Detect which cell encompasses the target text, then output its (x, y) center coordinate. 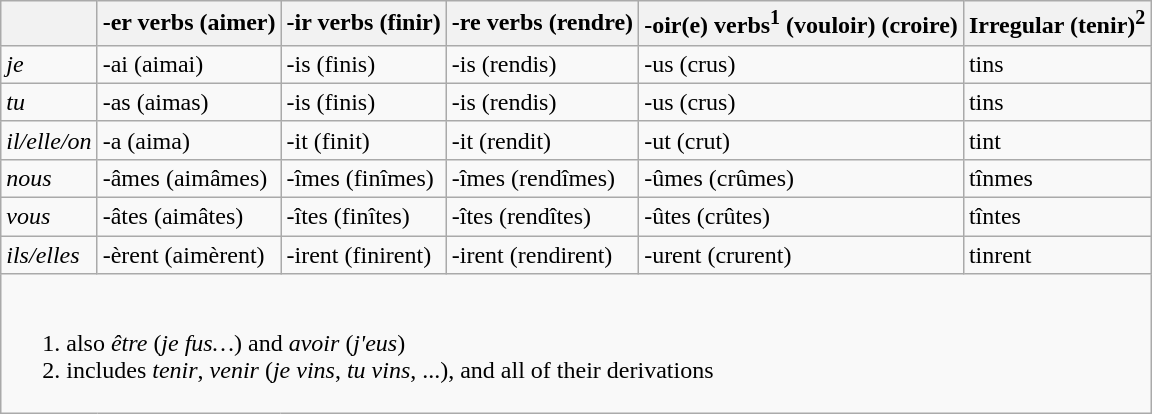
-âtes (aimâtes) (189, 217)
-a (aima) (189, 140)
tint (1056, 140)
-îtes (rendîtes) (542, 217)
-ûtes (crûtes) (802, 217)
je (49, 64)
tu (49, 102)
tînmes (1056, 178)
-it (finit) (364, 140)
-îmes (finîmes) (364, 178)
-as (aimas) (189, 102)
Irregular (tenir)2 (1056, 24)
tîntes (1056, 217)
ils/elles (49, 255)
-ir verbs (finir) (364, 24)
-irent (rendirent) (542, 255)
-irent (finirent) (364, 255)
-it (rendit) (542, 140)
il/elle/on (49, 140)
-re verbs (rendre) (542, 24)
-ûmes (crûmes) (802, 178)
-èrent (aimèrent) (189, 255)
-ai (aimai) (189, 64)
nous (49, 178)
also être (je fus…) and avoir (j'eus)includes tenir, venir (je vins, tu vins, ...), and all of their derivations (576, 344)
-er verbs (aimer) (189, 24)
-îmes (rendîmes) (542, 178)
-âmes (aimâmes) (189, 178)
-îtes (finîtes) (364, 217)
-urent (crurent) (802, 255)
vous (49, 217)
-oir(e) verbs1 (vouloir) (croire) (802, 24)
tinrent (1056, 255)
-ut (crut) (802, 140)
